Return [x, y] of the center of cell containing provided text 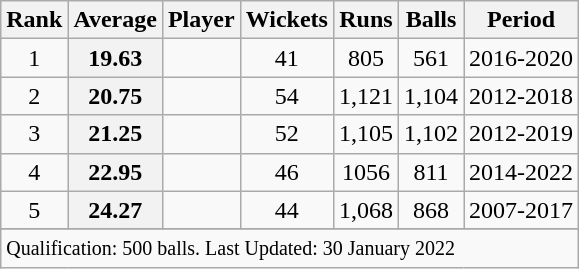
24.27 [116, 210]
22.95 [116, 172]
2 [34, 96]
1,121 [366, 96]
1,105 [366, 134]
1,102 [430, 134]
Rank [34, 20]
Wickets [286, 20]
54 [286, 96]
21.25 [116, 134]
1056 [366, 172]
2014-2022 [522, 172]
2012-2019 [522, 134]
561 [430, 58]
Runs [366, 20]
Average [116, 20]
41 [286, 58]
868 [430, 210]
44 [286, 210]
19.63 [116, 58]
Player [201, 20]
805 [366, 58]
1,068 [366, 210]
1 [34, 58]
2016-2020 [522, 58]
811 [430, 172]
4 [34, 172]
2007-2017 [522, 210]
Period [522, 20]
2012-2018 [522, 96]
Balls [430, 20]
46 [286, 172]
20.75 [116, 96]
5 [34, 210]
1,104 [430, 96]
52 [286, 134]
Qualification: 500 balls. Last Updated: 30 January 2022 [290, 248]
3 [34, 134]
